Determine the (x, y) coordinate at the center of the cell enclosing the given text.  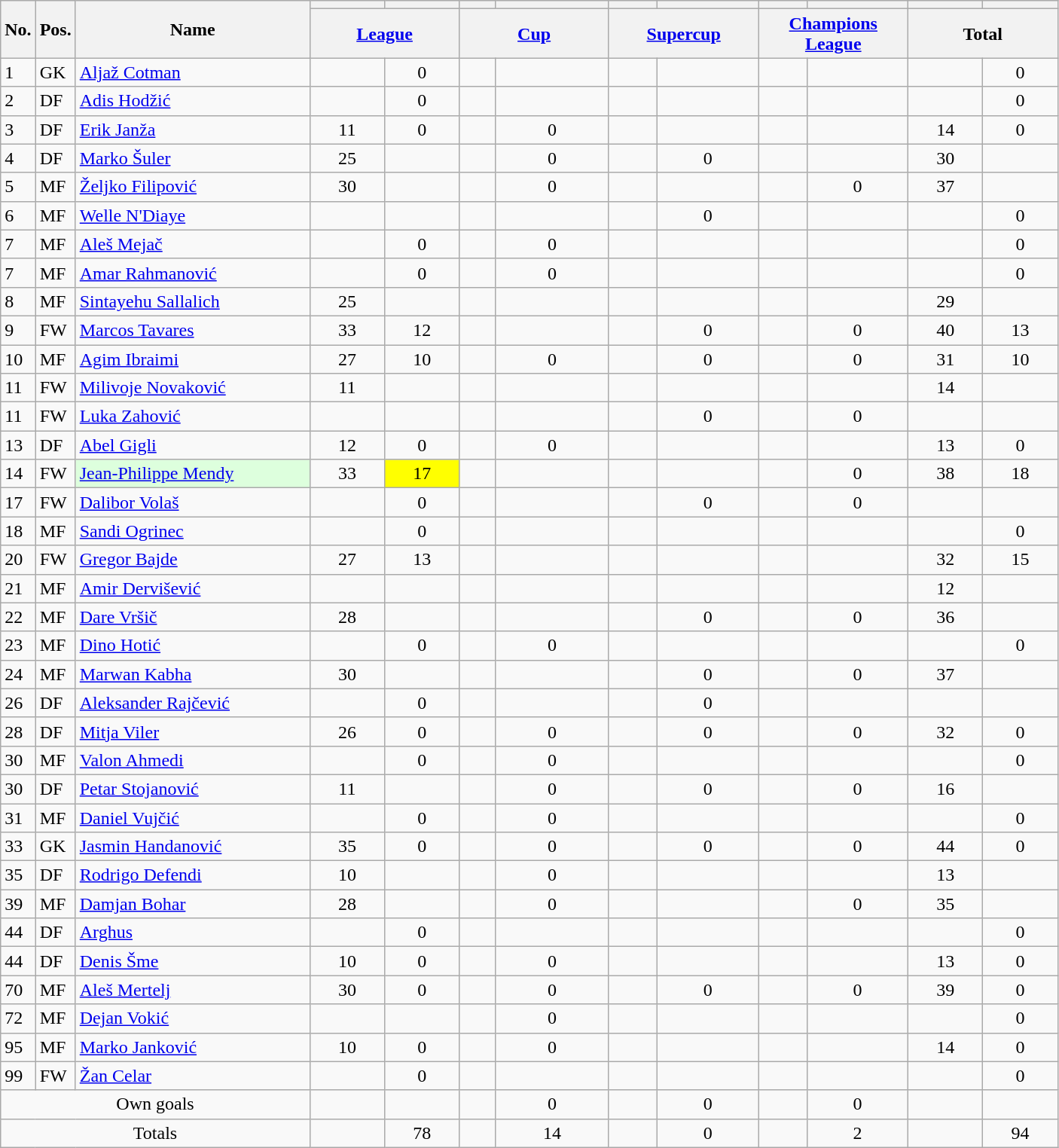
70 (18, 990)
Petar Stojanović (193, 789)
Agim Ibraimi (193, 359)
Dalibor Volaš (193, 502)
38 (946, 474)
Jasmin Handanović (193, 847)
Valon Ahmedi (193, 760)
Marko Janković (193, 1047)
Aleksander Rajčević (193, 703)
5 (18, 187)
Rodrigo Defendi (193, 875)
Own goals (155, 1104)
Adis Hodžić (193, 101)
99 (18, 1076)
78 (422, 1133)
15 (1020, 560)
1 (18, 72)
Mitja Viler (193, 731)
6 (18, 215)
Dare Vršič (193, 617)
Arghus (193, 933)
Dino Hotić (193, 646)
24 (18, 674)
95 (18, 1047)
Žan Celar (193, 1076)
Gregor Bajde (193, 560)
72 (18, 1018)
22 (18, 617)
Total (984, 33)
Pos. (56, 29)
Denis Šme (193, 961)
Aleš Mertelj (193, 990)
Welle N'Diaye (193, 215)
Erik Janža (193, 130)
Marko Šuler (193, 158)
Luka Zahović (193, 417)
4 (18, 158)
9 (18, 330)
36 (946, 617)
8 (18, 301)
Amar Rahmanović (193, 273)
29 (946, 301)
No. (18, 29)
16 (946, 789)
Champions League (833, 33)
20 (18, 560)
Cup (535, 33)
Dejan Vokić (193, 1018)
Željko Filipović (193, 187)
Marcos Tavares (193, 330)
Supercup (684, 33)
League (384, 33)
Aleš Mejač (193, 244)
Sandi Ogrinec (193, 531)
40 (946, 330)
Marwan Kabha (193, 674)
Aljaž Cotman (193, 72)
94 (1020, 1133)
21 (18, 588)
Jean-Philippe Mendy (193, 474)
Sintayehu Sallalich (193, 301)
Daniel Vujčić (193, 817)
Abel Gigli (193, 445)
23 (18, 646)
Amir Dervišević (193, 588)
Damjan Bohar (193, 904)
Milivoje Novaković (193, 388)
3 (18, 130)
Totals (155, 1133)
Name (193, 29)
